Search for the cell housing the specified text and yield its (X, Y) center coordinate. 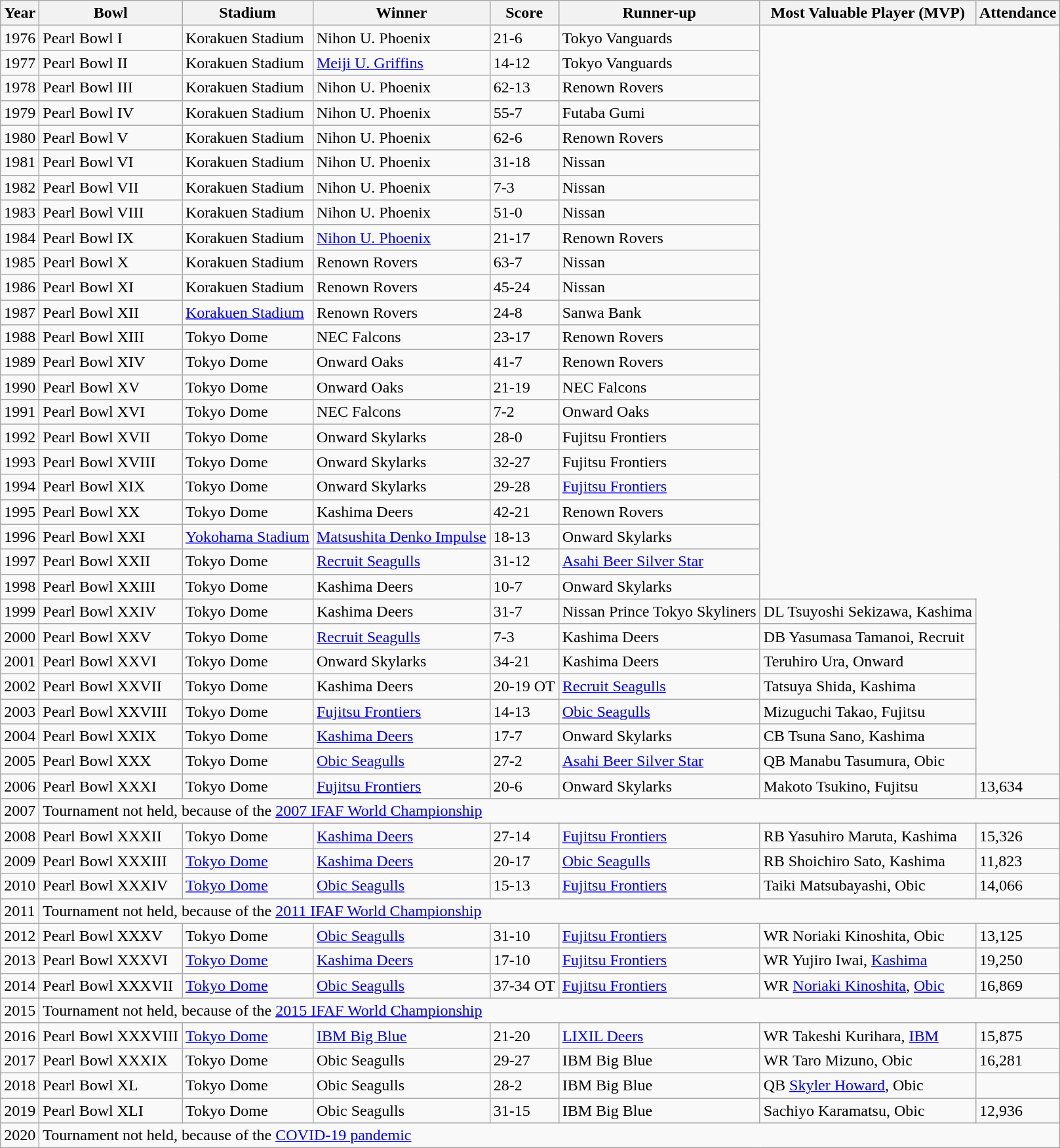
Pearl Bowl XIX (111, 487)
31-7 (524, 611)
42-21 (524, 512)
Makoto Tsukino, Fujitsu (868, 786)
1978 (20, 88)
34-21 (524, 661)
Pearl Bowl XXIV (111, 611)
14,066 (1017, 886)
Pearl Bowl XXXIX (111, 1060)
Pearl Bowl XVII (111, 437)
31-15 (524, 1111)
Sachiyo Karamatsu, Obic (868, 1111)
10-7 (524, 586)
16,869 (1017, 985)
2010 (20, 886)
Pearl Bowl VI (111, 163)
1981 (20, 163)
1990 (20, 387)
Pearl Bowl XXXIII (111, 861)
21-17 (524, 237)
11,823 (1017, 861)
63-7 (524, 262)
WR Yujiro Iwai, Kashima (868, 961)
2015 (20, 1010)
1985 (20, 262)
Tatsuya Shida, Kashima (868, 686)
2017 (20, 1060)
1995 (20, 512)
2011 (20, 911)
WR Taro Mizuno, Obic (868, 1060)
Pearl Bowl XVIII (111, 462)
1991 (20, 412)
2008 (20, 836)
1999 (20, 611)
DL Tsuyoshi Sekizawa, Kashima (868, 611)
Pearl Bowl IV (111, 113)
16,281 (1017, 1060)
Pearl Bowl XXXVIII (111, 1035)
QB Manabu Tasumura, Obic (868, 761)
Pearl Bowl XI (111, 287)
Sanwa Bank (659, 313)
27-2 (524, 761)
2005 (20, 761)
Pearl Bowl XIII (111, 337)
Pearl Bowl III (111, 88)
2002 (20, 686)
1977 (20, 63)
Stadium (248, 13)
13,125 (1017, 936)
Pearl Bowl XXIII (111, 586)
31-18 (524, 163)
14-13 (524, 711)
Winner (401, 13)
Pearl Bowl XXVII (111, 686)
Mizuguchi Takao, Fujitsu (868, 711)
Pearl Bowl XXXII (111, 836)
2009 (20, 861)
17-10 (524, 961)
Futaba Gumi (659, 113)
Attendance (1017, 13)
20-19 OT (524, 686)
41-7 (524, 362)
2004 (20, 737)
2013 (20, 961)
1986 (20, 287)
12,936 (1017, 1111)
45-24 (524, 287)
1988 (20, 337)
51-0 (524, 212)
31-10 (524, 936)
QB Skyler Howard, Obic (868, 1085)
23-17 (524, 337)
21-20 (524, 1035)
37-34 OT (524, 985)
28-2 (524, 1085)
Matsushita Denko Impulse (401, 537)
32-27 (524, 462)
17-7 (524, 737)
18-13 (524, 537)
15,875 (1017, 1035)
2014 (20, 985)
Pearl Bowl XLI (111, 1111)
2003 (20, 711)
14-12 (524, 63)
1994 (20, 487)
2000 (20, 636)
Taiki Matsubayashi, Obic (868, 886)
7-2 (524, 412)
2012 (20, 936)
2006 (20, 786)
Nissan Prince Tokyo Skyliners (659, 611)
15,326 (1017, 836)
1976 (20, 38)
Pearl Bowl XX (111, 512)
1993 (20, 462)
Pearl Bowl II (111, 63)
Pearl Bowl XXX (111, 761)
Pearl Bowl XV (111, 387)
Pearl Bowl XXXV (111, 936)
Tournament not held, because of the COVID-19 pandemic (549, 1136)
13,634 (1017, 786)
20-17 (524, 861)
2016 (20, 1035)
Pearl Bowl X (111, 262)
RB Shoichiro Sato, Kashima (868, 861)
Pearl Bowl XXVIII (111, 711)
Runner-up (659, 13)
Yokohama Stadium (248, 537)
Most Valuable Player (MVP) (868, 13)
Pearl Bowl XXIX (111, 737)
24-8 (524, 313)
2007 (20, 811)
1987 (20, 313)
2020 (20, 1136)
Pearl Bowl XXI (111, 537)
Pearl Bowl XXXI (111, 786)
1979 (20, 113)
20-6 (524, 786)
1980 (20, 138)
1998 (20, 586)
Pearl Bowl XXVI (111, 661)
CB Tsuna Sano, Kashima (868, 737)
WR Takeshi Kurihara, IBM (868, 1035)
31-12 (524, 562)
Pearl Bowl XIV (111, 362)
Tournament not held, because of the 2007 IFAF World Championship (549, 811)
62-6 (524, 138)
1992 (20, 437)
Bowl (111, 13)
Pearl Bowl XXXIV (111, 886)
15-13 (524, 886)
Pearl Bowl IX (111, 237)
62-13 (524, 88)
1996 (20, 537)
Pearl Bowl XXII (111, 562)
Pearl Bowl V (111, 138)
2001 (20, 661)
Pearl Bowl VIII (111, 212)
RB Yasuhiro Maruta, Kashima (868, 836)
Pearl Bowl XL (111, 1085)
1982 (20, 187)
55-7 (524, 113)
21-6 (524, 38)
2019 (20, 1111)
Pearl Bowl XVI (111, 412)
1983 (20, 212)
DB Yasumasa Tamanoi, Recruit (868, 636)
2018 (20, 1085)
Pearl Bowl I (111, 38)
1984 (20, 237)
Tournament not held, because of the 2011 IFAF World Championship (549, 911)
Pearl Bowl XII (111, 313)
29-27 (524, 1060)
Pearl Bowl VII (111, 187)
Pearl Bowl XXXVI (111, 961)
Meiji U. Griffins (401, 63)
Pearl Bowl XXV (111, 636)
28-0 (524, 437)
29-28 (524, 487)
Tournament not held, because of the 2015 IFAF World Championship (549, 1010)
1997 (20, 562)
Year (20, 13)
27-14 (524, 836)
1989 (20, 362)
19,250 (1017, 961)
21-19 (524, 387)
LIXIL Deers (659, 1035)
Pearl Bowl XXXVII (111, 985)
Score (524, 13)
Teruhiro Ura, Onward (868, 661)
